From the cell containing the given text, extract its center point as [X, Y] coordinate. 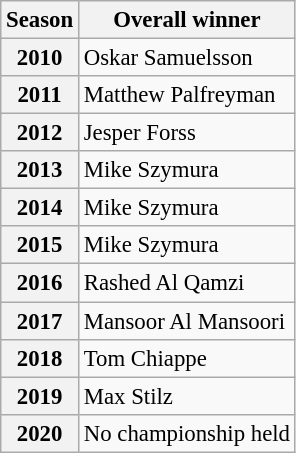
2016 [40, 283]
2012 [40, 133]
2019 [40, 396]
Season [40, 20]
Max Stilz [186, 396]
2017 [40, 321]
2013 [40, 170]
Rashed Al Qamzi [186, 283]
2018 [40, 358]
Jesper Forss [186, 133]
Matthew Palfreyman [186, 95]
2014 [40, 208]
2015 [40, 245]
Overall winner [186, 20]
2011 [40, 95]
No championship held [186, 433]
Tom Chiappe [186, 358]
Oskar Samuelsson [186, 58]
2020 [40, 433]
2010 [40, 58]
Mansoor Al Mansoori [186, 321]
